Determine the [X, Y] coordinate at the center of the cell enclosing the given text.  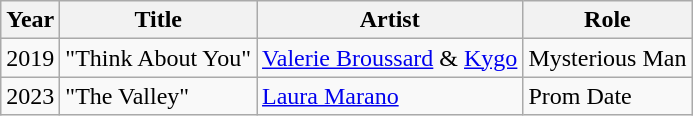
"The Valley" [158, 96]
Valerie Broussard & Kygo [390, 58]
Title [158, 20]
Role [608, 20]
"Think About You" [158, 58]
Prom Date [608, 96]
2023 [30, 96]
Year [30, 20]
Laura Marano [390, 96]
Artist [390, 20]
Mysterious Man [608, 58]
2019 [30, 58]
